Pinpoint the cell where the given text exists, returning its (x, y) midpoint coordinate. 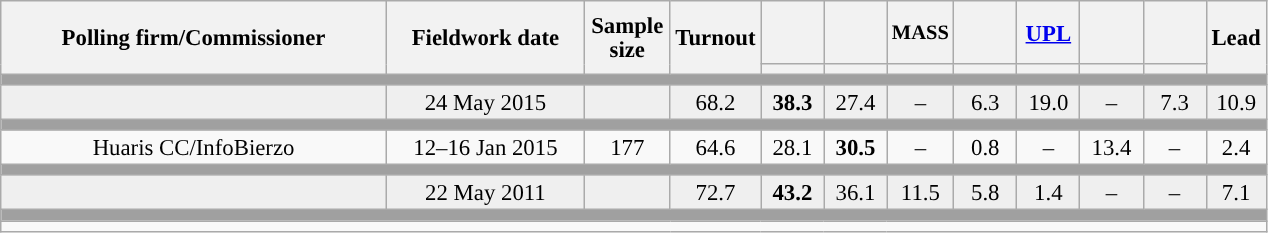
Fieldwork date (485, 38)
22 May 2011 (485, 194)
0.8 (986, 148)
64.6 (716, 148)
28.1 (792, 148)
12–16 Jan 2015 (485, 148)
Lead (1236, 38)
6.3 (986, 102)
11.5 (920, 194)
30.5 (856, 148)
27.4 (856, 102)
72.7 (716, 194)
MASS (920, 32)
177 (627, 148)
10.9 (1236, 102)
1.4 (1048, 194)
2.4 (1236, 148)
38.3 (792, 102)
36.1 (856, 194)
Huaris CC/InfoBierzo (194, 148)
19.0 (1048, 102)
UPL (1048, 32)
68.2 (716, 102)
Polling firm/Commissioner (194, 38)
7.1 (1236, 194)
24 May 2015 (485, 102)
13.4 (1112, 148)
43.2 (792, 194)
7.3 (1174, 102)
5.8 (986, 194)
Sample size (627, 38)
Turnout (716, 38)
